Provide the (x, y) coordinate of the cell's center where the given text is located.  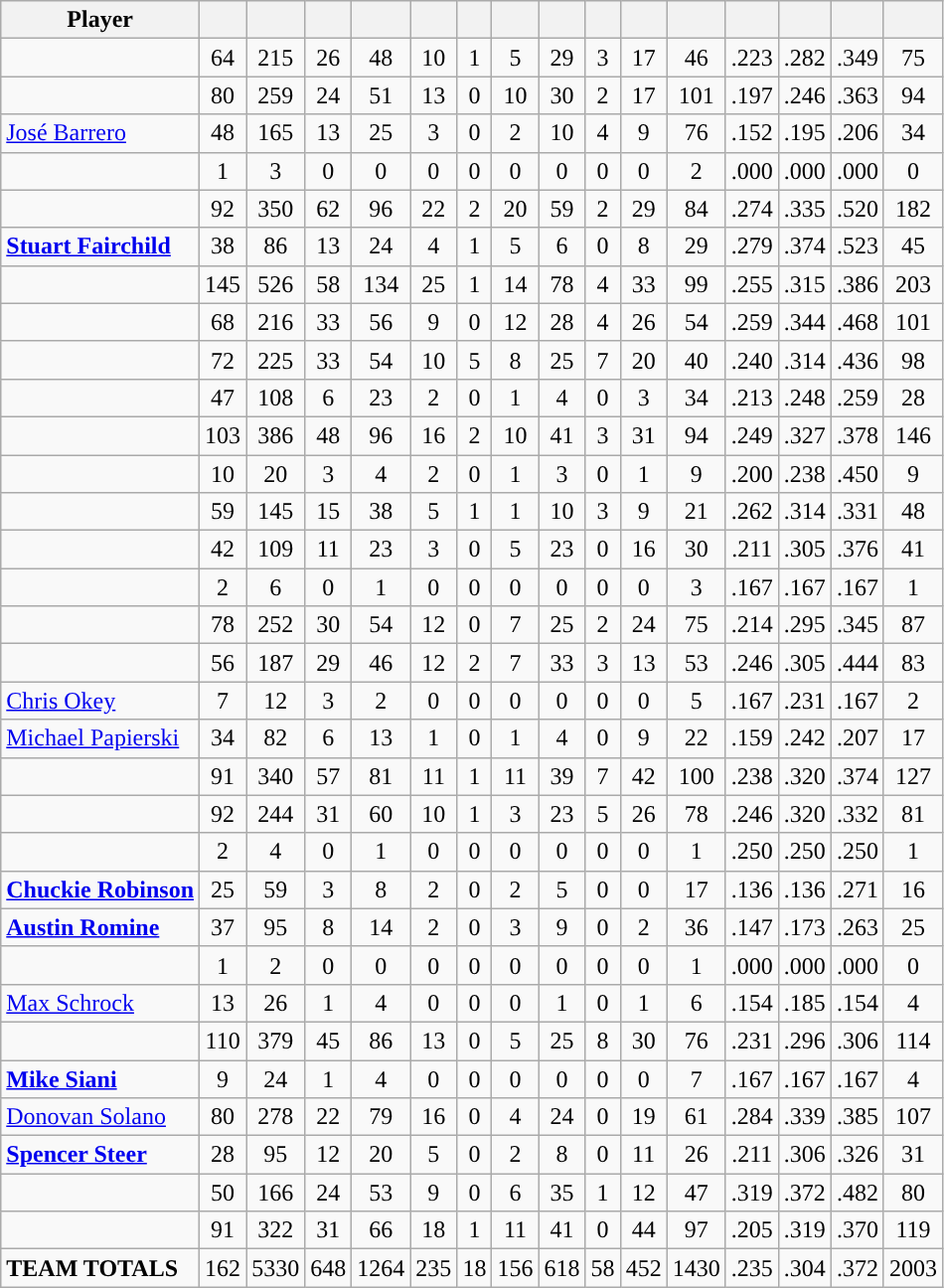
.152 (751, 133)
.249 (751, 435)
Donovan Solano (100, 1117)
.436 (857, 360)
244 (276, 814)
108 (276, 398)
618 (562, 1268)
110 (223, 1041)
.223 (751, 58)
35 (562, 1193)
187 (276, 663)
.262 (751, 512)
62 (328, 209)
1430 (696, 1268)
82 (276, 738)
.248 (805, 398)
203 (912, 284)
386 (276, 435)
.214 (751, 625)
87 (912, 625)
.274 (751, 209)
.326 (857, 1155)
.255 (751, 284)
.327 (805, 435)
57 (328, 776)
.195 (805, 133)
Mike Siani (100, 1078)
.207 (857, 738)
Michael Papierski (100, 738)
146 (912, 435)
350 (276, 209)
Chuckie Robinson (100, 889)
.363 (857, 95)
235 (433, 1268)
2003 (912, 1268)
15 (328, 512)
50 (223, 1193)
.147 (751, 927)
.345 (857, 625)
162 (223, 1268)
.344 (805, 322)
61 (696, 1117)
.339 (805, 1117)
107 (912, 1117)
84 (696, 209)
.282 (805, 58)
.240 (751, 360)
340 (276, 776)
127 (912, 776)
.386 (857, 284)
648 (328, 1268)
51 (382, 95)
37 (223, 927)
Max Schrock (100, 1003)
68 (223, 322)
.349 (857, 58)
.159 (751, 738)
278 (276, 1117)
.296 (805, 1041)
.523 (857, 246)
97 (696, 1230)
.279 (751, 246)
.284 (751, 1117)
182 (912, 209)
.197 (751, 95)
98 (912, 360)
.385 (857, 1117)
156 (515, 1268)
José Barrero (100, 133)
.450 (857, 474)
.205 (751, 1230)
5330 (276, 1268)
452 (644, 1268)
103 (223, 435)
.331 (857, 512)
.444 (857, 663)
Stuart Fairchild (100, 246)
.242 (805, 738)
134 (382, 284)
.206 (857, 133)
79 (382, 1117)
Spencer Steer (100, 1155)
.335 (805, 209)
322 (276, 1230)
44 (644, 1230)
.213 (751, 398)
1264 (382, 1268)
99 (696, 284)
119 (912, 1230)
60 (382, 814)
TEAM TOTALS (100, 1268)
72 (223, 360)
225 (276, 360)
252 (276, 625)
.200 (751, 474)
.468 (857, 322)
166 (276, 1193)
.173 (805, 927)
36 (696, 927)
Player (100, 20)
165 (276, 133)
114 (912, 1041)
216 (276, 322)
.482 (857, 1193)
259 (276, 95)
40 (696, 360)
.304 (805, 1268)
.315 (805, 284)
.520 (857, 209)
.235 (751, 1268)
Chris Okey (100, 701)
.263 (857, 927)
Austin Romine (100, 927)
.332 (857, 814)
526 (276, 284)
39 (562, 776)
21 (696, 512)
19 (644, 1117)
.378 (857, 435)
64 (223, 58)
83 (912, 663)
66 (382, 1230)
109 (276, 550)
.185 (805, 1003)
100 (696, 776)
.295 (805, 625)
379 (276, 1041)
.370 (857, 1230)
215 (276, 58)
.271 (857, 889)
.376 (857, 550)
